Identify which cell holds the provided text, then report its [x, y] central coordinate. 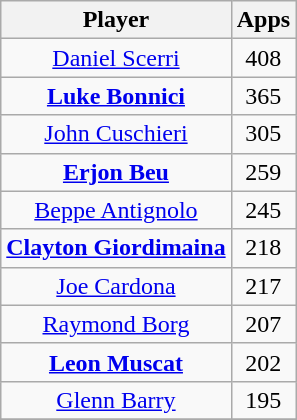
195 [263, 400]
218 [263, 248]
John Cuschieri [116, 134]
259 [263, 172]
Joe Cardona [116, 286]
Daniel Scerri [116, 58]
245 [263, 210]
Leon Muscat [116, 362]
Luke Bonnici [116, 96]
Player [116, 20]
Raymond Borg [116, 324]
207 [263, 324]
Glenn Barry [116, 400]
Beppe Antignolo [116, 210]
202 [263, 362]
365 [263, 96]
305 [263, 134]
Apps [263, 20]
Erjon Beu [116, 172]
408 [263, 58]
Clayton Giordimaina [116, 248]
217 [263, 286]
